Locate the cell with the specified text and output its [x, y] center coordinate. 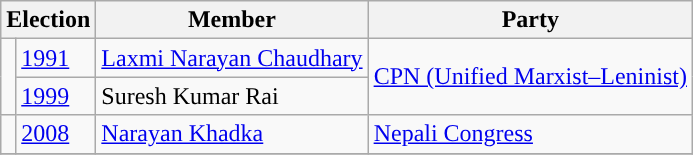
Narayan Khadka [232, 134]
CPN (Unified Marxist–Leninist) [530, 77]
Laxmi Narayan Chaudhary [232, 58]
1999 [56, 96]
Suresh Kumar Rai [232, 96]
Member [232, 20]
Party [530, 20]
Nepali Congress [530, 134]
2008 [56, 134]
Election [48, 20]
1991 [56, 58]
